Provide the [X, Y] coordinate of the cell's center where the given text is located.  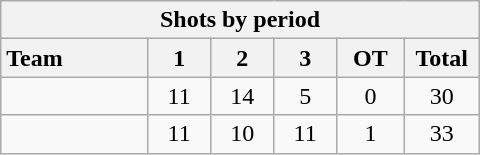
5 [306, 96]
10 [242, 134]
OT [371, 58]
Team [74, 58]
14 [242, 96]
2 [242, 58]
Shots by period [240, 20]
3 [306, 58]
Total [442, 58]
33 [442, 134]
0 [371, 96]
30 [442, 96]
